Find where the given text appears and provide that cell's center as [X, Y] coordinate. 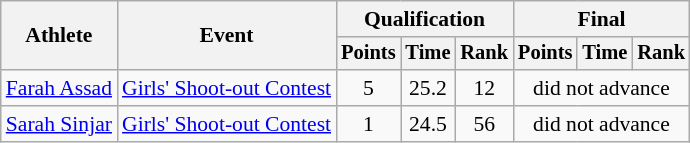
Athlete [59, 36]
1 [368, 124]
56 [484, 124]
12 [484, 88]
24.5 [428, 124]
5 [368, 88]
Farah Assad [59, 88]
Event [226, 36]
25.2 [428, 88]
Final [602, 19]
Sarah Sinjar [59, 124]
Qualification [424, 19]
